Capture the cell that displays the provided text and extract its [x, y] central coordinate. 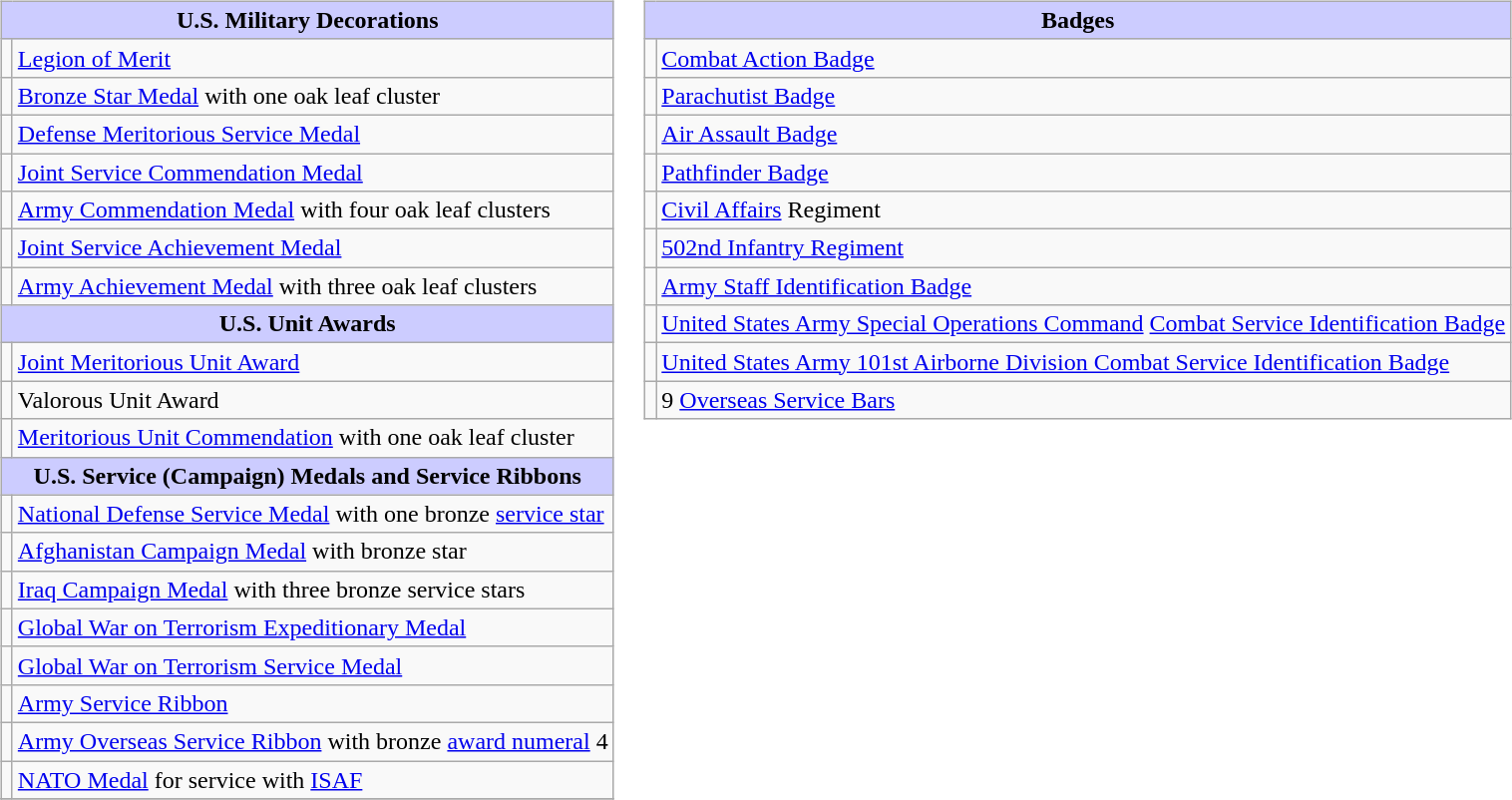
Meritorious Unit Commendation with one oak leaf cluster [313, 438]
Army Staff Identification Badge [1083, 286]
Global War on Terrorism Expeditionary Medal [313, 627]
Iraq Campaign Medal with three bronze service stars [313, 590]
Joint Meritorious Unit Award [313, 362]
United States Army 101st Airborne Division Combat Service Identification Badge [1083, 362]
Afghanistan Campaign Medal with bronze star [313, 552]
Army Overseas Service Ribbon with bronze award numeral 4 [313, 741]
Army Achievement Medal with three oak leaf clusters [313, 286]
Army Commendation Medal with four oak leaf clusters [313, 210]
Air Assault Badge [1083, 134]
U.S. Military Decorations [307, 20]
Legion of Merit [313, 58]
Valorous Unit Award [313, 400]
U.S. Service (Campaign) Medals and Service Ribbons [307, 476]
Pathfinder Badge [1083, 173]
Army Service Ribbon [313, 703]
United States Army Special Operations Command Combat Service Identification Badge [1083, 324]
Civil Affairs Regiment [1083, 210]
NATO Medal for service with ISAF [313, 779]
U.S. Unit Awards [307, 324]
502nd Infantry Regiment [1083, 248]
Combat Action Badge [1083, 58]
National Defense Service Medal with one bronze service star [313, 514]
Joint Service Achievement Medal [313, 248]
Global War on Terrorism Service Medal [313, 665]
Joint Service Commendation Medal [313, 173]
Bronze Star Medal with one oak leaf cluster [313, 96]
Parachutist Badge [1083, 96]
Badges [1078, 20]
Defense Meritorious Service Medal [313, 134]
9 Overseas Service Bars [1083, 400]
